Return (X, Y) of the center of cell containing provided text 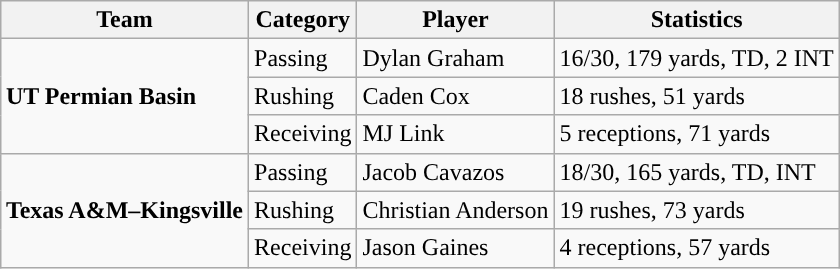
Dylan Graham (456, 58)
Christian Anderson (456, 210)
Caden Cox (456, 96)
Category (303, 20)
UT Permian Basin (124, 96)
MJ Link (456, 134)
Player (456, 20)
19 rushes, 73 yards (696, 210)
Statistics (696, 20)
Team (124, 20)
16/30, 179 yards, TD, 2 INT (696, 58)
Texas A&M–Kingsville (124, 210)
18/30, 165 yards, TD, INT (696, 172)
Jacob Cavazos (456, 172)
5 receptions, 71 yards (696, 134)
Jason Gaines (456, 248)
18 rushes, 51 yards (696, 96)
4 receptions, 57 yards (696, 248)
